Detect which cell encompasses the target text, then output its [x, y] center coordinate. 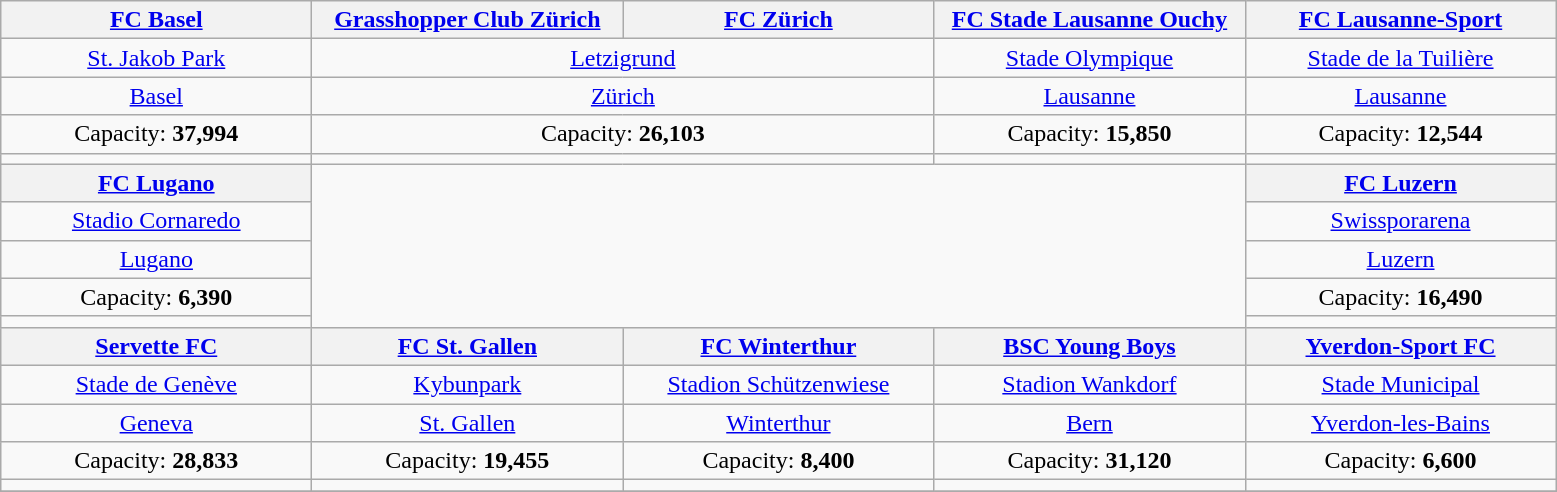
Basel [156, 96]
Capacity: 37,994 [156, 134]
Grasshopper Club Zürich [468, 20]
Capacity: 28,833 [156, 461]
FC St. Gallen [468, 346]
Stade Municipal [1400, 384]
Bern [1090, 423]
FC Basel [156, 20]
Capacity: 6,600 [1400, 461]
Capacity: 6,390 [156, 297]
Geneva [156, 423]
Luzern [1400, 259]
St. Gallen [468, 423]
Kybunpark [468, 384]
Capacity: 26,103 [623, 134]
Zürich [623, 96]
BSC Young Boys [1090, 346]
Capacity: 15,850 [1090, 134]
Capacity: 12,544 [1400, 134]
FC Lugano [156, 183]
Capacity: 31,120 [1090, 461]
FC Stade Lausanne Ouchy [1090, 20]
Stadion Schützenwiese [778, 384]
Stade de Genève [156, 384]
FC Zürich [778, 20]
Capacity: 16,490 [1400, 297]
Winterthur [778, 423]
St. Jakob Park [156, 58]
Stade de la Tuilière [1400, 58]
Servette FC [156, 346]
Capacity: 8,400 [778, 461]
Stadion Wankdorf [1090, 384]
Stade Olympique [1090, 58]
Stadio Cornaredo [156, 221]
Swissporarena [1400, 221]
Yverdon-les-Bains [1400, 423]
Yverdon-Sport FC [1400, 346]
Letzigrund [623, 58]
FC Luzern [1400, 183]
Lugano [156, 259]
FC Lausanne-Sport [1400, 20]
Capacity: 19,455 [468, 461]
FC Winterthur [778, 346]
